Pinpoint the cell where the given text exists, returning its (x, y) midpoint coordinate. 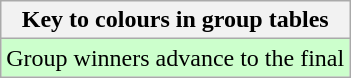
Group winners advance to the final (176, 58)
Key to colours in group tables (176, 20)
